Extract the [X, Y] coordinate from the center of the cell holding the provided text.  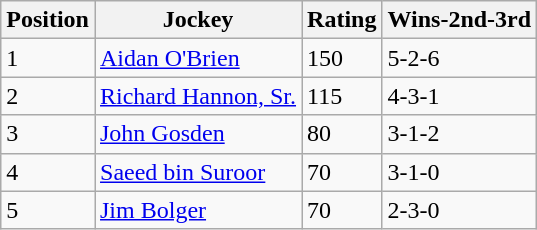
John Gosden [198, 134]
Jim Bolger [198, 210]
1 [48, 58]
Wins-2nd-3rd [460, 20]
Position [48, 20]
2-3-0 [460, 210]
5 [48, 210]
5-2-6 [460, 58]
4 [48, 172]
115 [342, 96]
3-1-2 [460, 134]
150 [342, 58]
Saeed bin Suroor [198, 172]
Richard Hannon, Sr. [198, 96]
80 [342, 134]
Rating [342, 20]
3 [48, 134]
2 [48, 96]
3-1-0 [460, 172]
Jockey [198, 20]
Aidan O'Brien [198, 58]
4-3-1 [460, 96]
